Return the [X, Y] coordinate for the center point of the cell that contains the specified text.  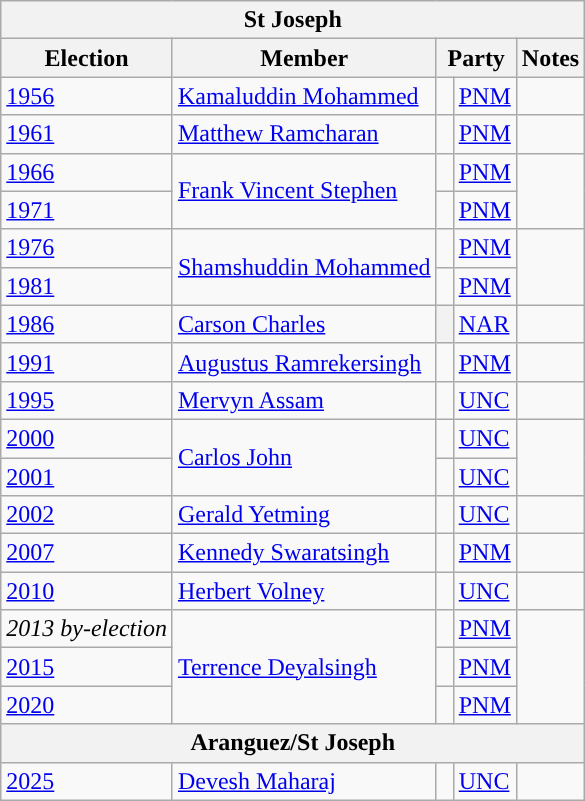
Gerald Yetming [304, 515]
Kennedy Swaratsingh [304, 553]
2002 [87, 515]
Mervyn Assam [304, 400]
1971 [87, 210]
2001 [87, 477]
Matthew Ramcharan [304, 134]
1981 [87, 286]
Shamshuddin Mohammed [304, 267]
NAR [484, 324]
1995 [87, 400]
Carson Charles [304, 324]
Frank Vincent Stephen [304, 191]
Election [87, 58]
1961 [87, 134]
1966 [87, 172]
1956 [87, 96]
St Joseph [293, 20]
1976 [87, 248]
2013 by-election [87, 629]
Carlos John [304, 457]
Kamaluddin Mohammed [304, 96]
Party [476, 58]
Notes [550, 58]
1991 [87, 362]
Herbert Volney [304, 591]
Member [304, 58]
Aranguez/St Joseph [293, 743]
2010 [87, 591]
Devesh Maharaj [304, 781]
Terrence Deyalsingh [304, 667]
1986 [87, 324]
2025 [87, 781]
2020 [87, 705]
2015 [87, 667]
2000 [87, 438]
Augustus Ramrekersingh [304, 362]
2007 [87, 553]
